Pinpoint the cell where the given text exists, returning its [x, y] midpoint coordinate. 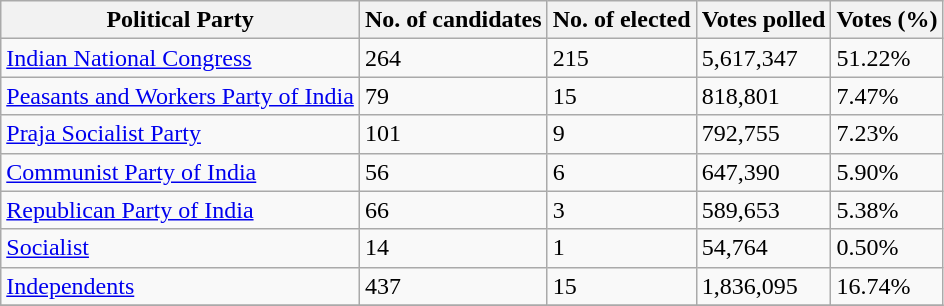
792,755 [764, 134]
215 [622, 58]
Praja Socialist Party [180, 134]
Votes (%) [887, 20]
1 [622, 248]
Communist Party of India [180, 172]
7.23% [887, 134]
79 [453, 96]
Votes polled [764, 20]
647,390 [764, 172]
589,653 [764, 210]
0.50% [887, 248]
5,617,347 [764, 58]
5.38% [887, 210]
No. of candidates [453, 20]
818,801 [764, 96]
3 [622, 210]
Independents [180, 286]
6 [622, 172]
1,836,095 [764, 286]
437 [453, 286]
264 [453, 58]
Indian National Congress [180, 58]
Peasants and Workers Party of India [180, 96]
51.22% [887, 58]
54,764 [764, 248]
No. of elected [622, 20]
Socialist [180, 248]
Republican Party of India [180, 210]
56 [453, 172]
101 [453, 134]
16.74% [887, 286]
14 [453, 248]
9 [622, 134]
Political Party [180, 20]
66 [453, 210]
7.47% [887, 96]
5.90% [887, 172]
